Detect which cell encompasses the target text, then output its [X, Y] center coordinate. 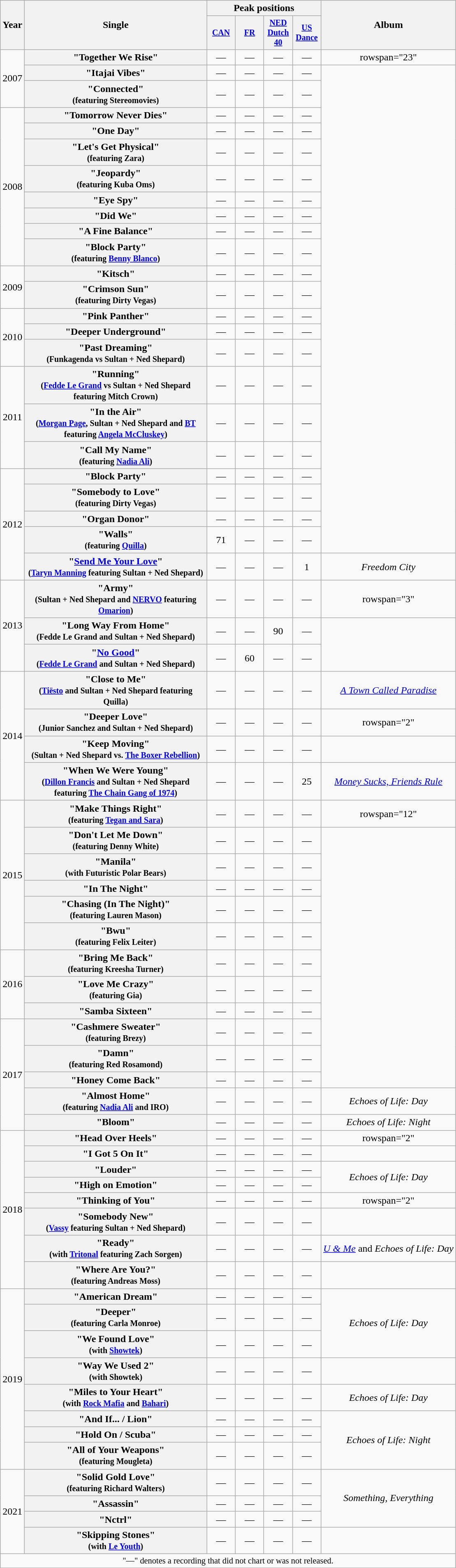
rowspan="23" [389, 57]
2010 [12, 337]
"Manila" (with Futuristic Polar Bears) [116, 867]
"Long Way From Home"(Fedde Le Grand and Sultan + Ned Shepard) [116, 631]
90 [278, 631]
CAN [221, 33]
"Past Dreaming"(Funkagenda vs Sultan + Ned Shepard) [116, 352]
25 [307, 781]
"Eye Spy" [116, 200]
"Send Me Your Love"(Taryn Manning featuring Sultan + Ned Shepard) [116, 567]
NED Dutch40 [278, 33]
"Cashmere Sweater" (featuring Brezy) [116, 1032]
"Call My Name" (featuring Nadia Ali) [116, 455]
"Kitsch" [116, 274]
"All of Your Weapons" (featuring Mougleta) [116, 1456]
Album [389, 25]
"Jeopardy" (featuring Kuba Oms) [116, 179]
"Make Things Right" (featuring Tegan and Sara) [116, 813]
"Nctrl" [116, 1519]
"When We Were Young"(Dillon Francis and Sultan + Ned Shepard featuring The Chain Gang of 1974) [116, 781]
"Somebody New"(Vassy featuring Sultan + Ned Shepard) [116, 1222]
"Way We Used 2" (with Showtek) [116, 1371]
"Honey Come Back" [116, 1080]
"Bring Me Back" (featuring Kreesha Turner) [116, 963]
"Organ Donor" [116, 519]
"Army"(Sultan + Ned Shepard and NERVO featuring Omarion) [116, 599]
1 [307, 567]
"We Found Love" (with Showtek) [116, 1344]
"Skipping Stones" (with Le Youth) [116, 1540]
60 [249, 658]
"Let's Get Physical" (featuring Zara) [116, 152]
"—" denotes a recording that did not chart or was not released. [228, 1561]
"Almost Home" (featuring Nadia Ali and IRO) [116, 1101]
"And If... / Lion" [116, 1419]
2015 [12, 875]
"Where Are You?" (featuring Andreas Moss) [116, 1275]
"Together We Rise" [116, 57]
2021 [12, 1511]
Peak positions [264, 8]
"Solid Gold Love" (featuring Richard Walters) [116, 1482]
"Bloom" [116, 1122]
"One Day" [116, 131]
2018 [12, 1209]
"Running"(Fedde Le Grand vs Sultan + Ned Shepard featuring Mitch Crown) [116, 385]
2013 [12, 626]
"Pink Panther" [116, 316]
2019 [12, 1379]
"Somebody to Love" (featuring Dirty Vegas) [116, 498]
US Dance [307, 33]
Money Sucks, Friends Rule [389, 781]
2011 [12, 417]
"Don't Let Me Down" (featuring Denny White) [116, 840]
"Block Party" [116, 476]
"Love Me Crazy" (featuring Gia) [116, 990]
2017 [12, 1075]
"A Fine Balance" [116, 231]
Single [116, 25]
"Itajai Vibes" [116, 73]
"Connected" (featuring Stereomovies) [116, 94]
71 [221, 540]
"Deeper Love"(Junior Sanchez and Sultan + Ned Shepard) [116, 722]
"Hold On / Scuba" [116, 1434]
Freedom City [389, 567]
A Town Called Paradise [389, 690]
2014 [12, 736]
"In the Air"(Morgan Page, Sultan + Ned Shepard and BT featuring Angela McCluskey) [116, 423]
U & Me and Echoes of Life: Day [389, 1248]
"Deeper" (featuring Carla Monroe) [116, 1318]
"Louder" [116, 1169]
"American Dream" [116, 1296]
"Samba Sixteen" [116, 1011]
"High on Emotion" [116, 1185]
"Bwu" (featuring Felix Leiter) [116, 937]
2007 [12, 78]
2012 [12, 524]
Something, Everything [389, 1498]
"Tomorrow Never Dies" [116, 115]
"No Good"(Fedde Le Grand and Sultan + Ned Shepard) [116, 658]
"Walls" (featuring Quilla) [116, 540]
rowspan="12" [389, 813]
"Keep Moving"(Sultan + Ned Shepard vs. The Boxer Rebellion) [116, 749]
"In The Night" [116, 888]
"I Got 5 On It" [116, 1154]
"Deeper Underground" [116, 332]
"Thinking of You" [116, 1200]
"Miles to Your Heart" (with Rock Mafia and Bahari) [116, 1398]
"Chasing (In The Night)" (featuring Lauren Mason) [116, 909]
"Ready" (with Tritonal featuring Zach Sorgen) [116, 1248]
"Block Party" (featuring Benny Blanco) [116, 252]
"Assassin" [116, 1504]
"Did We" [116, 216]
rowspan="3" [389, 599]
"Crimson Sun" (featuring Dirty Vegas) [116, 295]
2009 [12, 287]
2016 [12, 984]
"Close to Me"(Tiësto and Sultan + Ned Shepard featuring Quilla) [116, 690]
2008 [12, 187]
"Head Over Heels" [116, 1138]
"Damn" (featuring Red Rosamond) [116, 1059]
FR [249, 33]
Year [12, 25]
